Capture the cell that displays the provided text and extract its (X, Y) central coordinate. 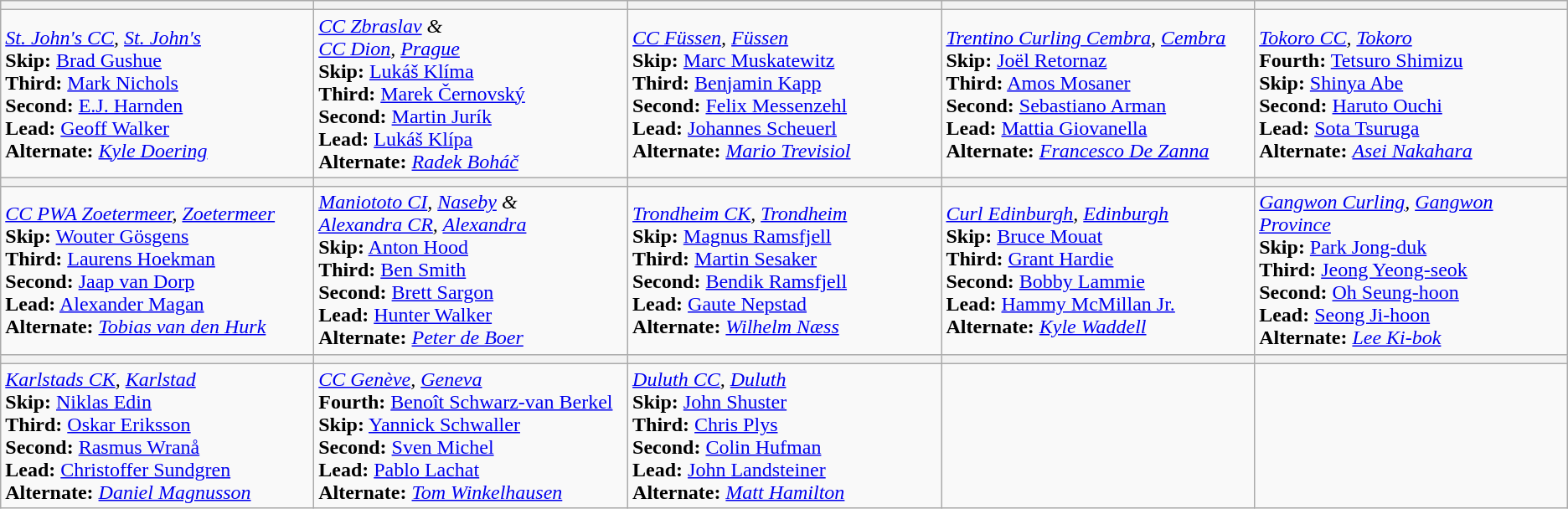
Tokoro CC, TokoroFourth: Tetsuro Shimizu Skip: Shinya Abe Second: Haruto Ouchi Lead: Sota Tsuruga Alternate: Asei Nakahara (1411, 94)
Trentino Curling Cembra, CembraSkip: Joël Retornaz Third: Amos Mosaner Second: Sebastiano Arman Lead: Mattia Giovanella Alternate: Francesco De Zanna (1098, 94)
Gangwon Curling, Gangwon ProvinceSkip: Park Jong-duk Third: Jeong Yeong-seok Second: Oh Seung-hoon Lead: Seong Ji-hoon Alternate: Lee Ki-bok (1411, 270)
CC PWA Zoetermeer, ZoetermeerSkip: Wouter Gösgens Third: Laurens Hoekman Second: Jaap van Dorp Lead: Alexander Magan Alternate: Tobias van den Hurk (157, 270)
CC Füssen, FüssenSkip: Marc Muskatewitz Third: Benjamin Kapp Second: Felix Messenzehl Lead: Johannes Scheuerl Alternate: Mario Trevisiol (785, 94)
Karlstads CK, KarlstadSkip: Niklas Edin Third: Oskar Eriksson Second: Rasmus Wranå Lead: Christoffer Sundgren Alternate: Daniel Magnusson (157, 435)
Maniototo CI, Naseby & Alexandra CR, AlexandraSkip: Anton Hood Third: Ben Smith Second: Brett Sargon Lead: Hunter Walker Alternate: Peter de Boer (471, 270)
Duluth CC, DuluthSkip: John Shuster Third: Chris Plys Second: Colin Hufman Lead: John Landsteiner Alternate: Matt Hamilton (785, 435)
St. John's CC, St. John'sSkip: Brad Gushue Third: Mark Nichols Second: E.J. Harnden Lead: Geoff Walker Alternate: Kyle Doering (157, 94)
CC Genève, GenevaFourth: Benoît Schwarz-van Berkel Skip: Yannick Schwaller Second: Sven Michel Lead: Pablo Lachat Alternate: Tom Winkelhausen (471, 435)
CC Zbraslav & CC Dion, PragueSkip: Lukáš Klíma Third: Marek Černovský Second: Martin Jurík Lead: Lukáš Klípa Alternate: Radek Boháč (471, 94)
Trondheim CK, TrondheimSkip: Magnus Ramsfjell Third: Martin Sesaker Second: Bendik Ramsfjell Lead: Gaute Nepstad Alternate: Wilhelm Næss (785, 270)
Curl Edinburgh, EdinburghSkip: Bruce Mouat Third: Grant Hardie Second: Bobby Lammie Lead: Hammy McMillan Jr. Alternate: Kyle Waddell (1098, 270)
